Output the [x, y] coordinate of the center of the cell containing the given text.  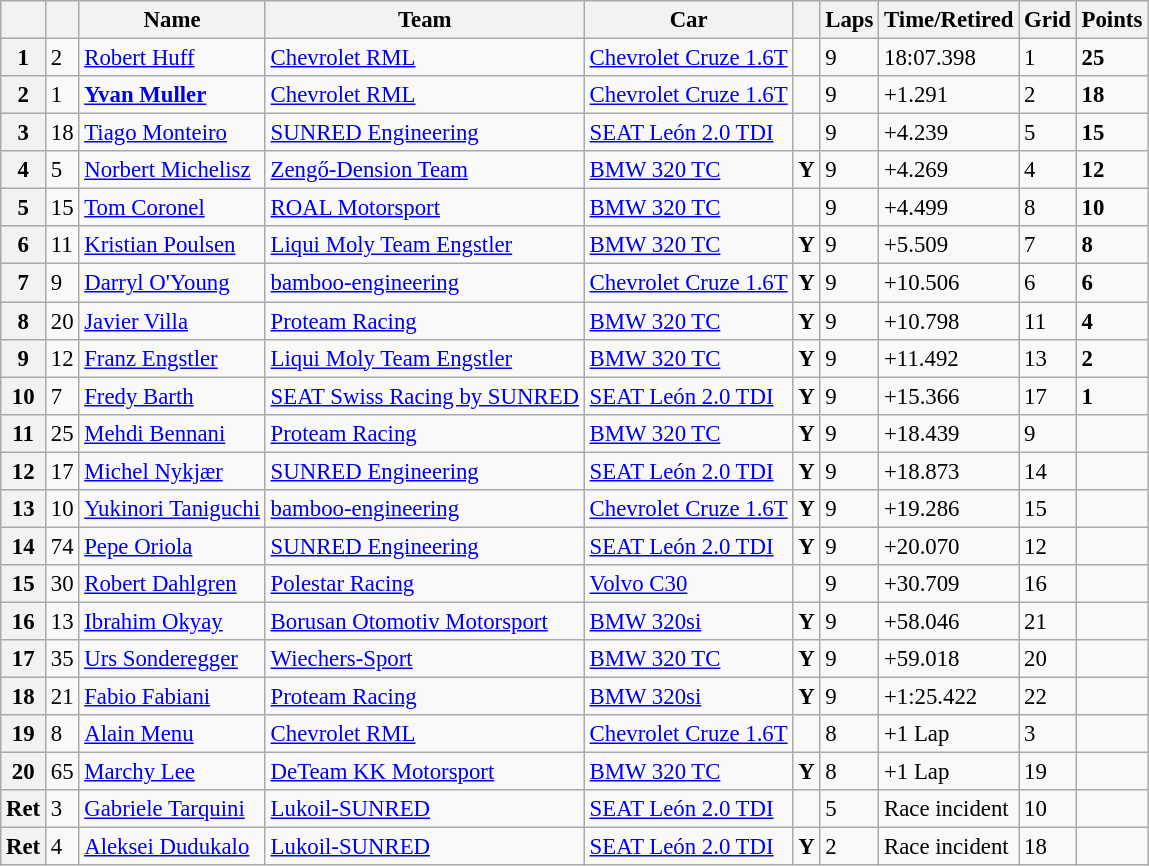
Fredy Barth [172, 396]
+4.269 [949, 170]
Darryl O'Young [172, 283]
30 [62, 584]
Tom Coronel [172, 208]
+4.499 [949, 208]
+58.046 [949, 621]
Yukinori Taniguchi [172, 509]
Zengő-Dension Team [424, 170]
Pepe Oriola [172, 546]
Volvo C30 [688, 584]
+18.439 [949, 433]
Yvan Muller [172, 95]
Gabriele Tarquini [172, 809]
+1.291 [949, 95]
Urs Sonderegger [172, 659]
+20.070 [949, 546]
Aleksei Dudukalo [172, 847]
Fabio Fabiani [172, 697]
+11.492 [949, 358]
Norbert Michelisz [172, 170]
DeTeam KK Motorsport [424, 772]
+18.873 [949, 471]
Franz Engstler [172, 358]
+10.798 [949, 321]
+19.286 [949, 509]
35 [62, 659]
Laps [850, 20]
Team [424, 20]
Points [1112, 20]
65 [62, 772]
Polestar Racing [424, 584]
+15.366 [949, 396]
Grid [1048, 20]
18:07.398 [949, 58]
22 [1048, 697]
+59.018 [949, 659]
SEAT Swiss Racing by SUNRED [424, 396]
Robert Huff [172, 58]
Mehdi Bennani [172, 433]
Car [688, 20]
Javier Villa [172, 321]
Time/Retired [949, 20]
Alain Menu [172, 734]
+30.709 [949, 584]
+1:25.422 [949, 697]
74 [62, 546]
Wiechers-Sport [424, 659]
Ibrahim Okyay [172, 621]
+5.509 [949, 245]
Marchy Lee [172, 772]
Kristian Poulsen [172, 245]
ROAL Motorsport [424, 208]
+10.506 [949, 283]
+4.239 [949, 133]
Michel Nykjær [172, 471]
Name [172, 20]
Tiago Monteiro [172, 133]
Robert Dahlgren [172, 584]
Borusan Otomotiv Motorsport [424, 621]
